Provide the (X, Y) coordinate of the cell's center where the given text is located.  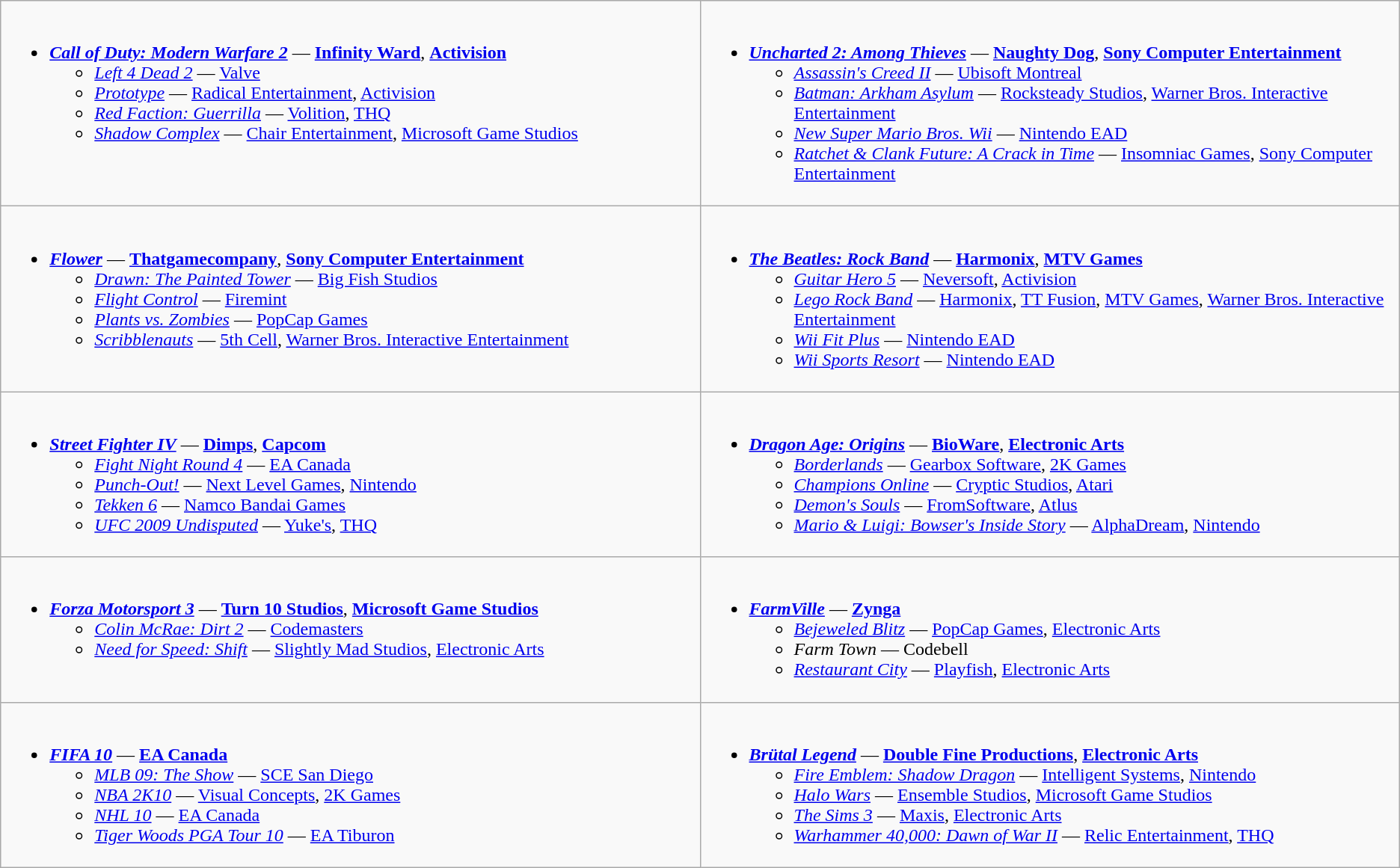
FarmVille — ZyngaBejeweled Blitz — PopCap Games, Electronic ArtsFarm Town — CodebellRestaurant City — Playfish, Electronic Arts (1050, 630)
FIFA 10 — EA CanadaMLB 09: The Show — SCE San DiegoNBA 2K10 — Visual Concepts, 2K GamesNHL 10 — EA CanadaTiger Woods PGA Tour 10 — EA Tiburon (350, 785)
